Find where the given text appears and provide that cell's center as [X, Y] coordinate. 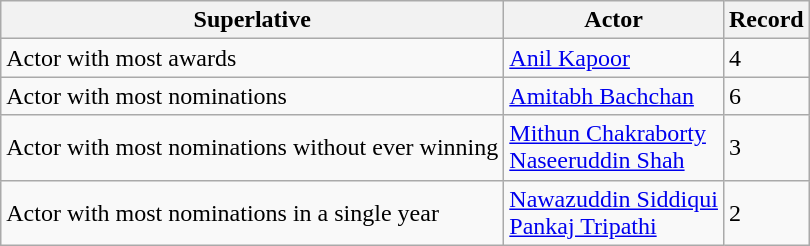
Nawazuddin Siddiqui Pankaj Tripathi [614, 212]
Actor with most nominations in a single year [252, 212]
4 [766, 58]
6 [766, 96]
Mithun ChakrabortyNaseeruddin Shah [614, 148]
Amitabh Bachchan [614, 96]
Actor [614, 20]
Actor with most awards [252, 58]
Anil Kapoor [614, 58]
Actor with most nominations without ever winning [252, 148]
Superlative [252, 20]
Record [766, 20]
2 [766, 212]
Actor with most nominations [252, 96]
3 [766, 148]
